From the cell containing the given text, extract its center point as (X, Y) coordinate. 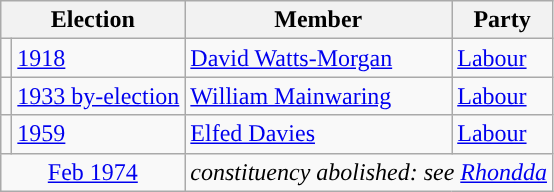
constituency abolished: see Rhondda (369, 172)
Elfed Davies (318, 134)
Feb 1974 (93, 172)
Member (318, 20)
1933 by-election (98, 96)
Party (502, 20)
David Watts-Morgan (318, 58)
1959 (98, 134)
William Mainwaring (318, 96)
1918 (98, 58)
Election (93, 20)
